Provide the (x, y) coordinate of the cell's center where the given text is located.  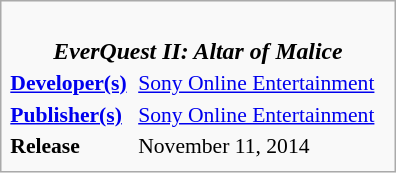
EverQuest II: Altar of Malice (198, 38)
Publisher(s) (72, 114)
Developer(s) (72, 83)
November 11, 2014 (262, 146)
Release (72, 146)
